Return the (x, y) coordinate for the center point of the cell that contains the specified text.  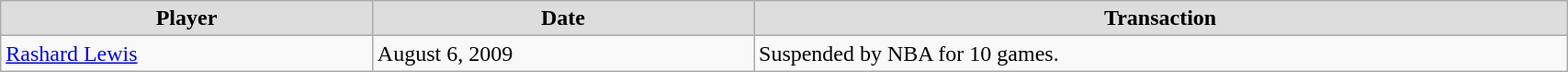
Transaction (1159, 18)
Rashard Lewis (187, 54)
Suspended by NBA for 10 games. (1159, 54)
Player (187, 18)
August 6, 2009 (562, 54)
Date (562, 18)
